Return the (x, y) coordinate for the center point of the cell that contains the specified text.  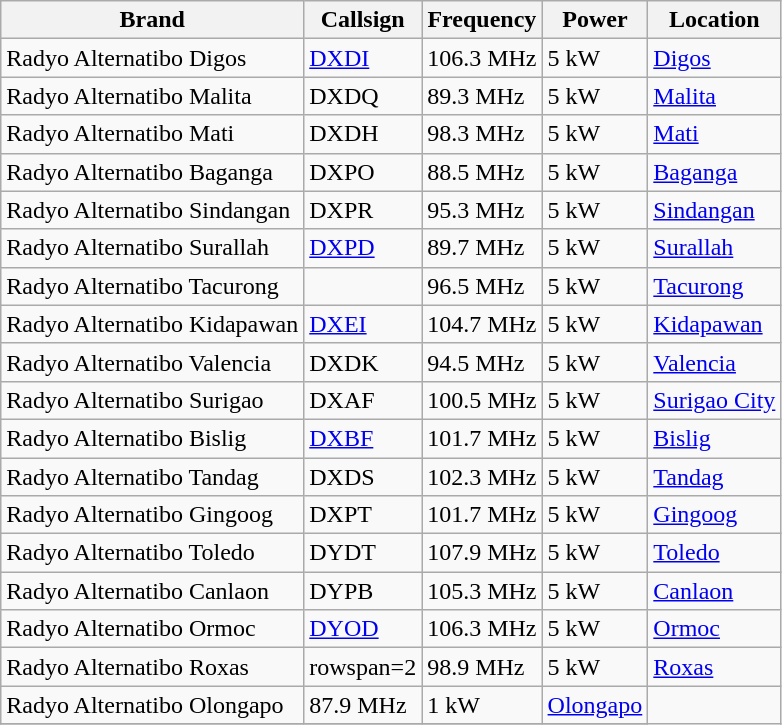
Tandag (714, 477)
Tacurong (714, 286)
Radyo Alternatibo Tandag (152, 477)
DXPT (363, 515)
DYOD (363, 629)
Frequency (482, 20)
Radyo Alternatibo Baganga (152, 172)
Radyo Alternatibo Kidapawan (152, 324)
Kidapawan (714, 324)
98.3 MHz (482, 134)
Digos (714, 58)
Radyo Alternatibo Olongapo (152, 705)
104.7 MHz (482, 324)
Radyo Alternatibo Roxas (152, 667)
DXPR (363, 210)
Bislig (714, 438)
Callsign (363, 20)
rowspan=2 (363, 667)
DXEI (363, 324)
Olongapo (595, 705)
Surallah (714, 248)
Valencia (714, 362)
Radyo Alternatibo Canlaon (152, 591)
Gingoog (714, 515)
88.5 MHz (482, 172)
89.3 MHz (482, 96)
DXDH (363, 134)
Radyo Alternatibo Sindangan (152, 210)
102.3 MHz (482, 477)
DXDI (363, 58)
100.5 MHz (482, 400)
Radyo Alternatibo Toledo (152, 553)
Toledo (714, 553)
DYDT (363, 553)
Radyo Alternatibo Surallah (152, 248)
Radyo Alternatibo Surigao (152, 400)
Radyo Alternatibo Valencia (152, 362)
DXDQ (363, 96)
DYPB (363, 591)
Brand (152, 20)
DXBF (363, 438)
Power (595, 20)
Baganga (714, 172)
DXDK (363, 362)
Radyo Alternatibo Gingoog (152, 515)
DXDS (363, 477)
94.5 MHz (482, 362)
Sindangan (714, 210)
Surigao City (714, 400)
98.9 MHz (482, 667)
Radyo Alternatibo Digos (152, 58)
107.9 MHz (482, 553)
Radyo Alternatibo Bislig (152, 438)
DXPO (363, 172)
89.7 MHz (482, 248)
105.3 MHz (482, 591)
Roxas (714, 667)
Radyo Alternatibo Tacurong (152, 286)
Radyo Alternatibo Malita (152, 96)
Malita (714, 96)
95.3 MHz (482, 210)
96.5 MHz (482, 286)
87.9 MHz (363, 705)
1 kW (482, 705)
Ormoc (714, 629)
DXAF (363, 400)
Radyo Alternatibo Ormoc (152, 629)
DXPD (363, 248)
Mati (714, 134)
Radyo Alternatibo Mati (152, 134)
Canlaon (714, 591)
Location (714, 20)
